Locate the cell with the specified text and output its [X, Y] center coordinate. 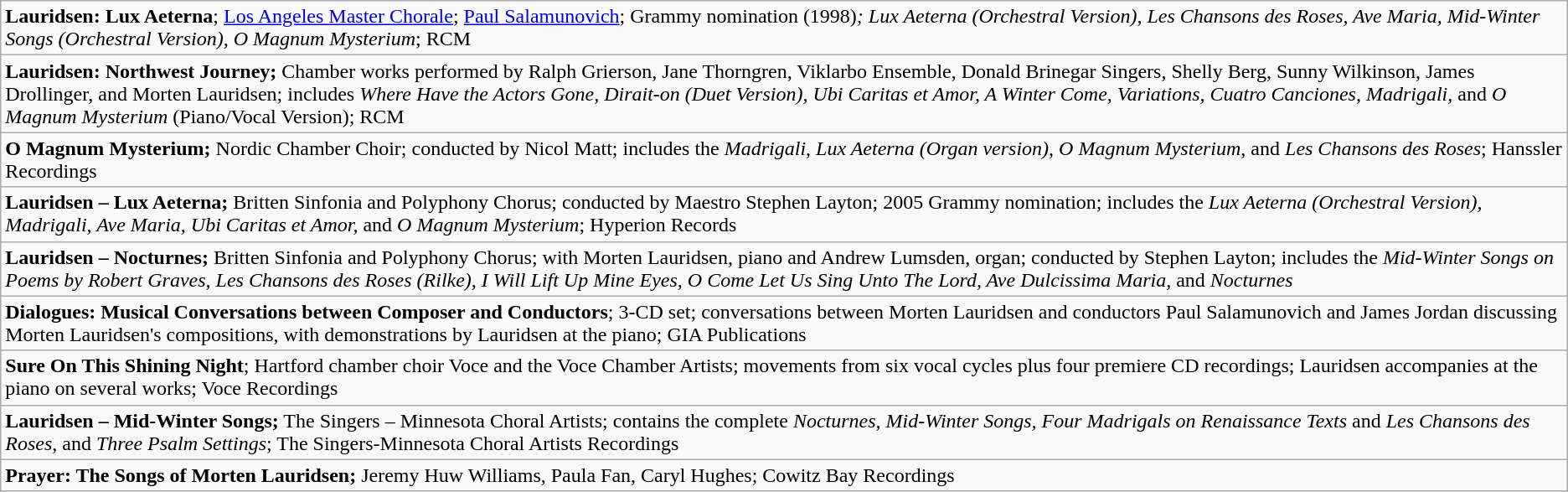
Prayer: The Songs of Morten Lauridsen; Jeremy Huw Williams, Paula Fan, Caryl Hughes; Cowitz Bay Recordings [784, 475]
